Return the (x, y) coordinate for the center point of the cell that contains the specified text.  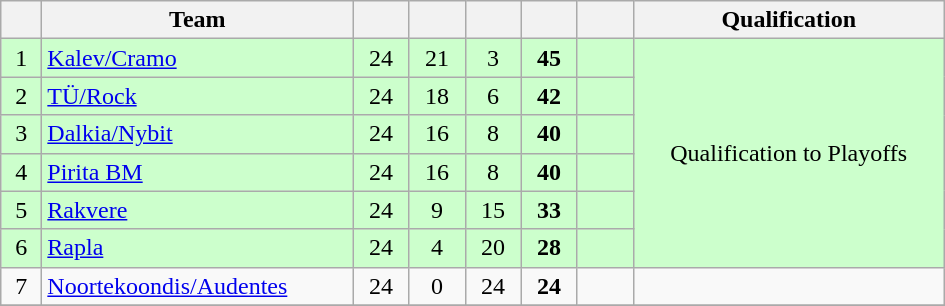
1 (22, 58)
45 (549, 58)
0 (437, 286)
2 (22, 96)
Noortekoondis/Audentes (198, 286)
Rapla (198, 248)
7 (22, 286)
Team (198, 20)
15 (493, 210)
20 (493, 248)
33 (549, 210)
21 (437, 58)
Pirita BM (198, 172)
18 (437, 96)
Qualification to Playoffs (788, 153)
Qualification (788, 20)
5 (22, 210)
TÜ/Rock (198, 96)
42 (549, 96)
Dalkia/Nybit (198, 134)
9 (437, 210)
Rakvere (198, 210)
28 (549, 248)
Kalev/Cramo (198, 58)
